Provide the (X, Y) coordinate of the cell's center where the given text is located.  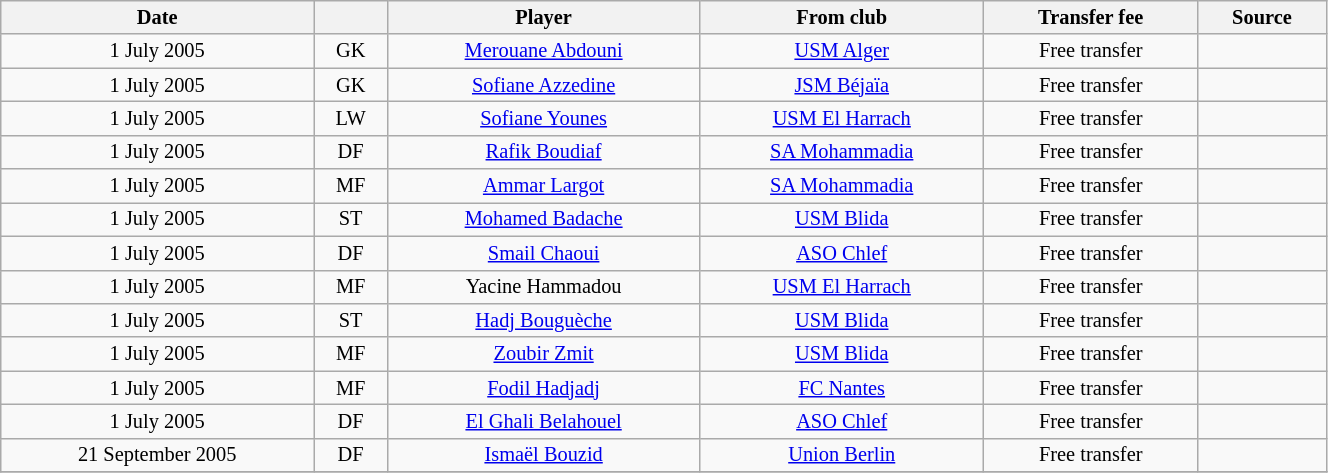
Mohamed Badache (544, 219)
Sofiane Younes (544, 118)
Yacine Hammadou (544, 287)
Union Berlin (842, 455)
Rafik Boudiaf (544, 152)
From club (842, 17)
Source (1262, 17)
Sofiane Azzedine (544, 85)
Zoubir Zmit (544, 354)
Hadj Bouguèche (544, 320)
Ismaël Bouzid (544, 455)
Smail Chaoui (544, 253)
Ammar Largot (544, 186)
El Ghali Belahouel (544, 421)
21 September 2005 (158, 455)
Player (544, 17)
FC Nantes (842, 388)
Fodil Hadjadj (544, 388)
USM Alger (842, 51)
LW (351, 118)
Merouane Abdouni (544, 51)
JSM Béjaïa (842, 85)
Transfer fee (1090, 17)
Date (158, 17)
